Return [X, Y] of the center of cell containing provided text 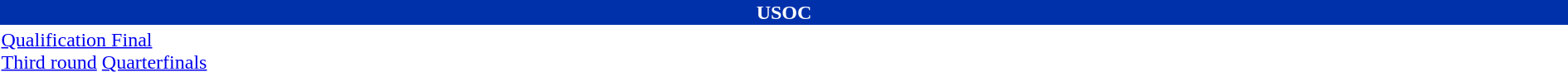
USOC [784, 12]
